Detect which cell encompasses the target text, then output its [x, y] center coordinate. 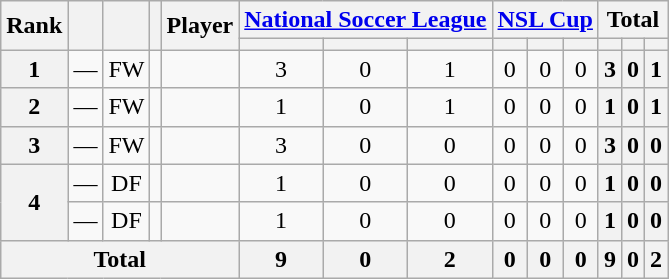
Player [200, 26]
Rank [34, 26]
4 [34, 202]
National Soccer League [366, 20]
NSL Cup [545, 20]
